Find where the given text appears and provide that cell's center as [X, Y] coordinate. 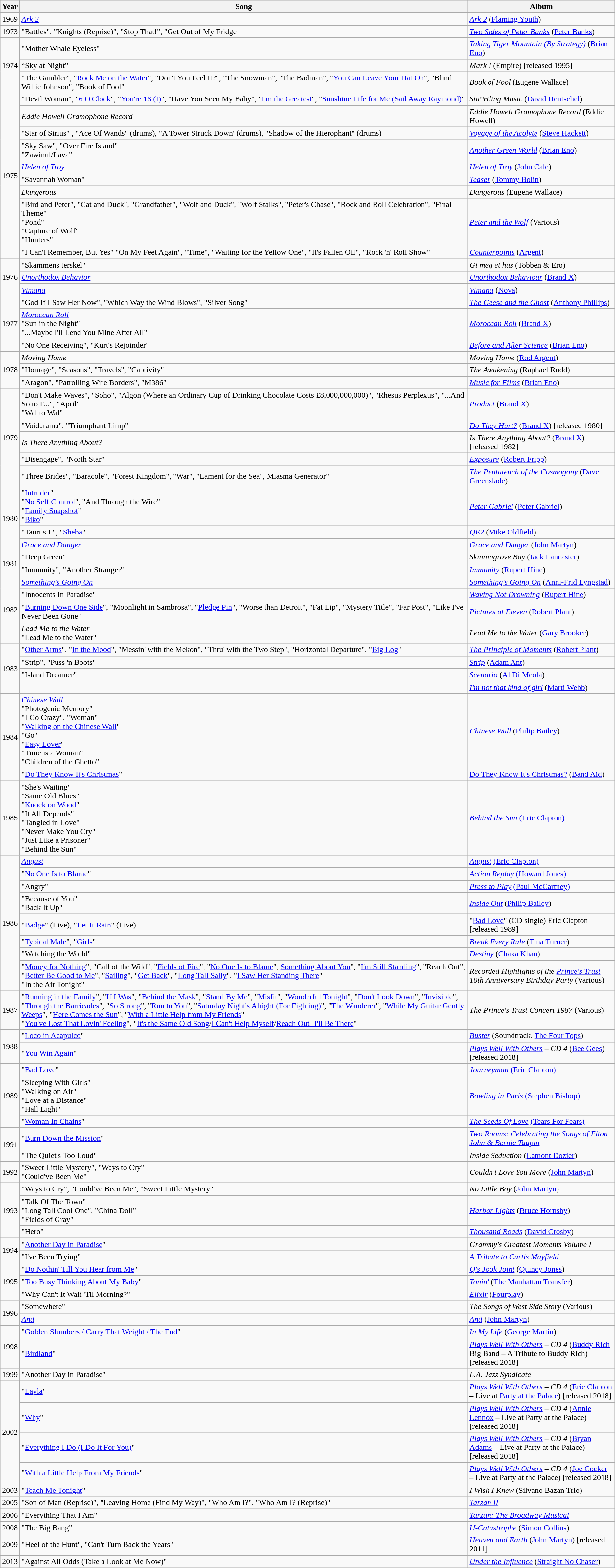
2009 [10, 1544]
"Ways to Cry", "Could've Been Me", "Sweet Little Mystery" [244, 1189]
QE2 (Mike Oldfield) [541, 532]
"Loco in Acapulco" [244, 1036]
Waving Not Drowning (Rupert Hine) [541, 595]
1982 [10, 610]
2006 [10, 1515]
The Geese and the Ghost (Anthony Phillips) [541, 302]
"Skammens terskel" [244, 265]
"With a Little Help From My Friends" [244, 1473]
Grammy's Greatest Moments Volume I [541, 1244]
“Sky at Night” [244, 65]
Grace and Danger [244, 545]
"Deep Green" [244, 557]
1999 [10, 1374]
Inside Seduction (Lamont Dozier) [541, 1155]
Lead Me to the Water (Gary Brooker) [541, 633]
Mark I (Empire) [released 1995] [541, 65]
"Devil Woman", "6 O'Clock", "You're 16 (I)", "Have You Seen My Baby", "I'm the Greatest", "Sunshine Life for Me (Sail Away Raymond)" [244, 99]
"Typical Male", "Girls" [244, 942]
1984 [10, 737]
Moving Home (Rod Argent) [541, 358]
"Savannah Woman" [244, 179]
"Why" [244, 1417]
Music for Films (Brian Eno) [541, 382]
Action Replay (Howard Jones) [541, 874]
Before and After Science (Brian Eno) [541, 345]
"Too Busy Thinking About My Baby" [244, 1282]
The Pentateuch of the Cosmogony (Dave Greenslade) [541, 476]
Pictures at Eleven (Robert Plant) [541, 611]
In My Life (George Martin) [541, 1332]
"Somewhere" [244, 1307]
Chinese Wall (Philip Bailey) [541, 731]
Harbor Lights (Bruce Hornsby) [541, 1210]
2003 [10, 1490]
2008 [10, 1528]
I'm not that kind of girl (Marti Webb) [541, 687]
Bowling in Paris (Stephen Bishop) [541, 1095]
Peter and the Wolf (Various) [541, 222]
"Son of Man (Reprise)", "Leaving Home (Find My Way)", "Who Am I?", "Who Am I? (Reprise)" [244, 1503]
Something's Going On [244, 582]
2013 [10, 1561]
Book of Fool (Eugene Wallace) [541, 82]
"Island Dreamer" [244, 675]
Year [10, 7]
"Disengage", "North Star" [244, 459]
Moroccan Roll (Brand X) [541, 324]
"Heel of the Hunt", "Can't Turn Back the Years" [244, 1544]
Plays Well With Others – CD 4 (Joe Cocker – Live at Party at the Palace) [released 2018] [541, 1473]
"I've Been Trying" [244, 1257]
A Tribute to Curtis Mayfield [541, 1257]
Vimana (Nova) [541, 290]
Product (Brand X) [541, 404]
Two Sides of Peter Banks (Peter Banks) [541, 32]
Helen of Troy [244, 167]
1983 [10, 668]
Teaser (Tommy Bolin) [541, 179]
Moving Home [244, 358]
Plays Well With Others – CD 4 (Bee Gees) [released 2018] [541, 1053]
"Everything That I Am" [244, 1515]
Immunity (Rupert Hine) [541, 570]
Song [244, 7]
Buster (Soundtrack, The Four Tops) [541, 1036]
Plays Well With Others – CD 4 (Eric Clapton – Live at Party at the Palace) [released 2018] [541, 1391]
"Aragon", "Patrolling Wire Borders", "M386" [244, 382]
Peter Gabriel (Peter Gabriel) [541, 506]
August (Eric Clapton) [541, 861]
1973 [10, 32]
"Intruder" "No Self Control", "And Through the Wire" "Family Snapshot" "Biko" [244, 506]
Exposure (Robert Fripp) [541, 459]
Tonin' (The Manhattan Transfer) [541, 1282]
2005 [10, 1503]
"Everything I Do (I Do It For You)" [244, 1448]
Destiny (Chaka Khan) [541, 954]
Another Green World (Brian Eno) [541, 150]
"Birdland" [244, 1353]
"Other Arms", "In the Mood", "Messin' with the Mekon", "Thru' with the Two Step", "Horizontal Departure", "Big Log" [244, 650]
"Burn Down the Mission" [244, 1138]
"God If I Saw Her Now", "Which Way the Wind Blows", "Silver Song" [244, 302]
Vimana [244, 290]
"Three Brides", "Baracole", "Forest Kingdom", "War", "Lament for the Sea", Miasma Generator" [244, 476]
1981 [10, 563]
Gi meg et hus (Tobben & Ero) [541, 265]
"Layla" [244, 1391]
1991 [10, 1144]
"Hero" [244, 1232]
Unorthodox Behavior [244, 277]
Under the Influence (Straight No Chaser) [541, 1561]
1987 [10, 1010]
"Watching the World" [244, 954]
Couldn't Love You More (John Martyn) [541, 1172]
2002 [10, 1432]
Moroccan Roll "Sun in the Night" "...Maybe I'll Lend You Mine After All" [244, 324]
August [244, 861]
Do They Know It's Christmas? (Band Aid) [541, 774]
Helen of Troy (John Cale) [541, 167]
"Strip", "Puss 'n Boots" [244, 662]
Thousand Roads (David Crosby) [541, 1232]
"Woman In Chains" [244, 1121]
"You Win Again" [244, 1053]
Counterpoints (Argent) [541, 252]
The Seeds Of Love (Tears For Fears) [541, 1121]
"The Quiet's Too Loud" [244, 1155]
The Prince's Trust Concert 1987 (Various) [541, 1010]
"Sleeping With Girls" "Walking on Air" "Love at a Distance" "Hall Light" [244, 1095]
1989 [10, 1095]
"Do They Know It's Christmas" [244, 774]
Sta*rtling Music (David Hentschel) [541, 99]
"I Can't Remember, But Yes" "On My Feet Again", "Time", "Waiting for the Yellow One", "It's Fallen Off", "Rock 'n' Roll Show" [244, 252]
Dangerous (Eugene Wallace) [541, 192]
Two Rooms: Celebrating the Songs of Elton John & Bernie Taupin [541, 1138]
Behind the Sun (Eric Clapton) [541, 818]
"Talk Of The Town" "Long Tall Cool One", "China Doll" "Fields of Gray" [244, 1210]
Press to Play (Paul McCartney) [541, 886]
"Star of Sirius" , "Ace Of Wands" (drums), "A Tower Struck Down' (drums), "Shadow of the Hierophant" (drums) [244, 133]
Scenario (Al Di Meola) [541, 675]
Grace and Danger (John Martyn) [541, 545]
"Why Can't It Wait 'Til Morning?" [244, 1294]
"Golden Slumbers / Carry That Weight / The End" [244, 1332]
Elixir (Fourplay) [541, 1294]
"Voidarama", "Triumphant Limp" [244, 425]
Do They Hurt? (Brand X) [released 1980] [541, 425]
"Battles", "Knights (Reprise)", "Stop That!", "Get Out of My Fridge [244, 32]
And (John Martyn) [541, 1319]
"Mother Whale Eyeless" [244, 49]
"Immunity", "Another Stranger" [244, 570]
"Bad Love" [244, 1070]
Inside Out (Philip Bailey) [541, 904]
"Bad Love" (CD single) Eric Clapton [released 1989] [541, 925]
Break Every Rule (Tina Turner) [541, 942]
"Taurus I.", "Sheba" [244, 532]
"Badge" (Live), "Let It Rain" (Live) [244, 925]
1986 [10, 923]
Album [541, 7]
No Little Boy (John Martyn) [541, 1189]
"She's Waiting" "Same Old Blues" "Knock on Wood" "It All Depends" "Tangled in Love" "Never Make You Cry" "Just Like a Prisoner" "Behind the Sun" [244, 818]
Recorded Highlights of the Prince's Trust 10th Anniversary Birthday Party (Various) [541, 975]
Is There Anything About? (Brand X) [released 1982] [541, 442]
Tarzan II [541, 1503]
1988 [10, 1047]
And [244, 1319]
Journeyman (Eric Clapton) [541, 1070]
"Do Nothin' Till You Hear from Me" [244, 1269]
The Awakening (Raphael Rudd) [541, 370]
Eddie Howell Gramophone Record (Eddie Howell) [541, 116]
1979 [10, 438]
"Sky Saw", "Over Fire Island" "Zawinul/Lava" [244, 150]
Dangerous [244, 192]
Skinningrove Bay (Jack Lancaster) [541, 557]
L.A. Jazz Syndicate [541, 1374]
The Principle of Moments (Robert Plant) [541, 650]
1974 [10, 65]
"The Big Bang" [244, 1528]
1978 [10, 370]
"Sweet Little Mystery", "Ways to Cry" "Could've Been Me" [244, 1172]
Ark 2 [244, 19]
Q's Jook Joint (Quincy Jones) [541, 1269]
U-Catastrophe (Simon Collins) [541, 1528]
1995 [10, 1282]
Strip (Adam Ant) [541, 662]
Chinese Wall "Photogenic Memory" "I Go Crazy", "Woman" "Walking on the Chinese Wall" "Go" "Easy Lover" "Time is a Woman" "Children of the Ghetto" [244, 731]
Eddie Howell Gramophone Record [244, 116]
1980 [10, 519]
"Teach Me Tonight" [244, 1490]
1996 [10, 1313]
1975 [10, 176]
Plays Well With Others – CD 4 (Buddy Rich Big Band – A Tribute to Buddy Rich) [released 2018] [541, 1353]
"Against All Odds (Take a Look at Me Now)" [244, 1561]
Taking Tiger Mountain (By Strategy) (Brian Eno) [541, 49]
Voyage of the Acolyte (Steve Hackett) [541, 133]
"No One Receiving", "Kurt's Rejoinder" [244, 345]
1976 [10, 277]
1993 [10, 1210]
Plays Well With Others – CD 4 (Bryan Adams – Live at Party at the Palace) [released 2018] [541, 1448]
Plays Well With Others – CD 4 (Annie Lennox – Live at Party at the Palace) [released 2018] [541, 1417]
Ark 2 (Flaming Youth) [541, 19]
"Innocents In Paradise" [244, 595]
Something's Going On (Anni-Frid Lyngstad) [541, 582]
1977 [10, 324]
1992 [10, 1172]
1985 [10, 818]
Is There Anything About? [244, 442]
The Songs of West Side Story (Various) [541, 1307]
"No One Is to Blame" [244, 874]
Lead Me to the Water"Lead Me to the Water" [244, 633]
Tarzan: The Broadway Musical [541, 1515]
Unorthodox Behaviour (Brand X) [541, 277]
"Because of You" "Back It Up" [244, 904]
I Wish I Knew (Silvano Bazan Trio) [541, 1490]
1969 [10, 19]
"Homage", "Seasons", "Travels", "Captivity" [244, 370]
Heaven and Earth (John Martyn) [released 2011] [541, 1544]
"Angry" [244, 886]
1994 [10, 1251]
1998 [10, 1347]
